Determine the (x, y) coordinate at the center of the cell enclosing the given text.  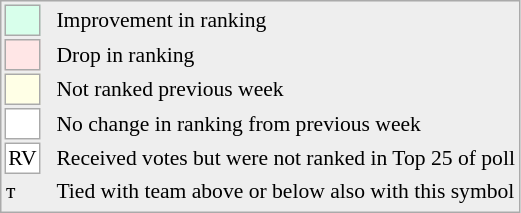
No change in ranking from previous week (286, 124)
Tied with team above or below also with this symbol (286, 191)
Drop in ranking (286, 55)
Improvement in ranking (286, 20)
Received votes but were not ranked in Top 25 of poll (286, 158)
Not ranked previous week (286, 90)
т (22, 191)
RV (22, 158)
